Provide the [X, Y] coordinate of the cell's center where the given text is located.  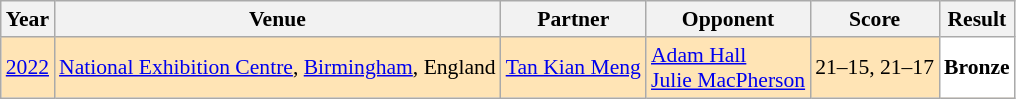
Year [28, 19]
21–15, 21–17 [874, 68]
Opponent [728, 19]
Partner [574, 19]
2022 [28, 68]
Result [977, 19]
Adam Hall Julie MacPherson [728, 68]
Bronze [977, 68]
Score [874, 19]
Venue [278, 19]
National Exhibition Centre, Birmingham, England [278, 68]
Tan Kian Meng [574, 68]
